Detect which cell encompasses the target text, then output its [X, Y] center coordinate. 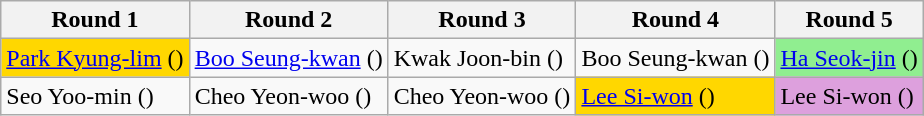
Seo Yoo-min () [95, 96]
Ha Seok-jin () [849, 58]
Round 5 [849, 20]
Round 1 [95, 20]
Round 2 [288, 20]
Kwak Joon-bin () [482, 58]
Park Kyung-lim () [95, 58]
Round 4 [676, 20]
Round 3 [482, 20]
